Return (x, y) of the center of cell containing provided text 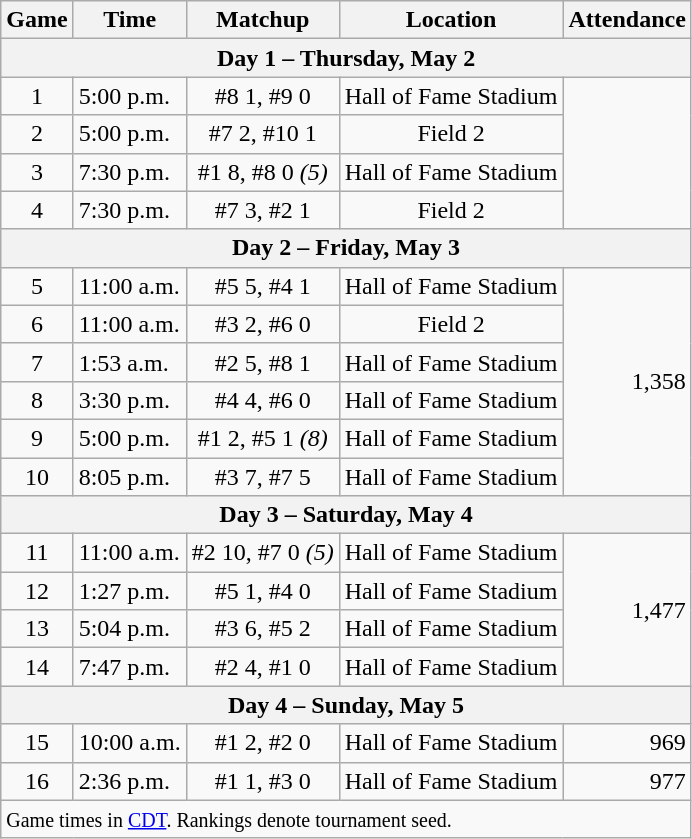
#1 2, #2 0 (262, 743)
7 (37, 362)
5:04 p.m. (130, 629)
8 (37, 400)
969 (627, 743)
Day 2 – Friday, May 3 (346, 248)
2 (37, 134)
14 (37, 667)
Time (130, 20)
1,358 (627, 381)
#5 1, #4 0 (262, 591)
3:30 p.m. (130, 400)
2:36 p.m. (130, 781)
Game (37, 20)
1:53 a.m. (130, 362)
Attendance (627, 20)
10 (37, 477)
Day 4 – Sunday, May 5 (346, 705)
1:27 p.m. (130, 591)
15 (37, 743)
8:05 p.m. (130, 477)
6 (37, 324)
7:47 p.m. (130, 667)
#1 8, #8 0 (5) (262, 172)
#3 7, #7 5 (262, 477)
#2 4, #1 0 (262, 667)
#5 5, #4 1 (262, 286)
10:00 a.m. (130, 743)
#7 2, #10 1 (262, 134)
#4 4, #6 0 (262, 400)
#1 1, #3 0 (262, 781)
12 (37, 591)
#1 2, #5 1 (8) (262, 438)
#7 3, #2 1 (262, 210)
3 (37, 172)
11 (37, 553)
Location (451, 20)
#3 6, #5 2 (262, 629)
#8 1, #9 0 (262, 96)
#3 2, #6 0 (262, 324)
9 (37, 438)
#2 5, #8 1 (262, 362)
977 (627, 781)
Matchup (262, 20)
#2 10, #7 0 (5) (262, 553)
5 (37, 286)
1 (37, 96)
13 (37, 629)
Day 3 – Saturday, May 4 (346, 515)
Day 1 – Thursday, May 2 (346, 58)
4 (37, 210)
16 (37, 781)
Game times in CDT. Rankings denote tournament seed. (346, 819)
1,477 (627, 610)
